Extract the [x, y] coordinate from the center of the cell holding the provided text.  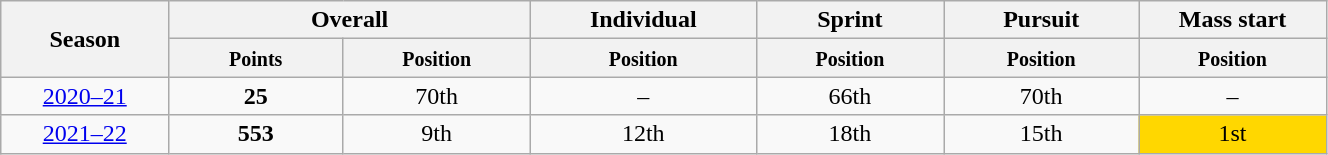
25 [256, 96]
553 [256, 134]
2020–21 [85, 96]
Points [256, 58]
66th [850, 96]
18th [850, 134]
15th [1042, 134]
Season [85, 39]
12th [643, 134]
9th [437, 134]
Pursuit [1042, 20]
2021–22 [85, 134]
Overall [350, 20]
Sprint [850, 20]
1st [1233, 134]
Mass start [1233, 20]
Individual [643, 20]
